Extract the [X, Y] coordinate from the center of the cell holding the provided text.  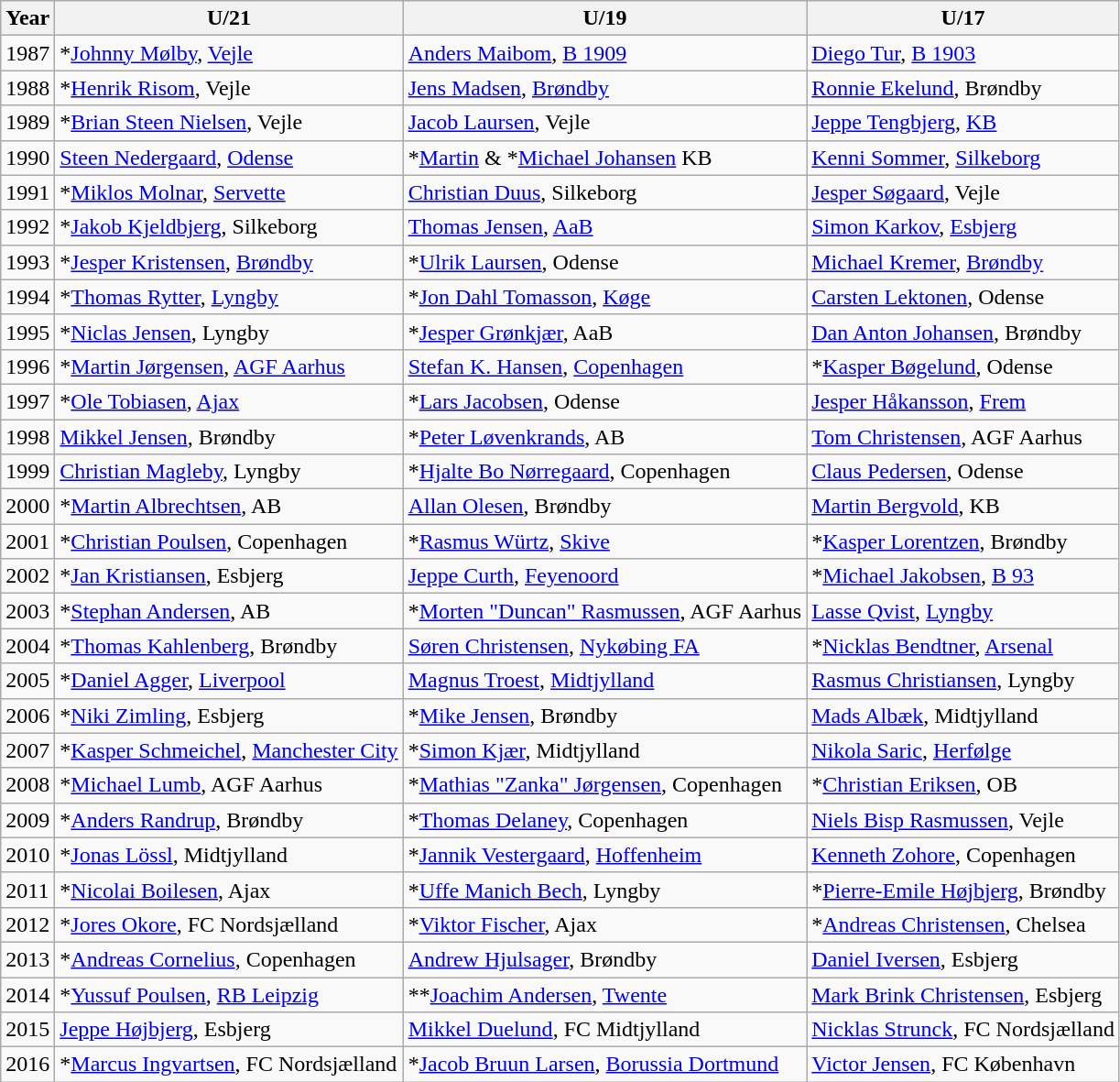
Victor Jensen, FC København [963, 1065]
2015 [27, 1030]
*Niki Zimling, Esbjerg [229, 716]
Thomas Jensen, AaB [604, 227]
2016 [27, 1065]
1996 [27, 366]
*Kasper Bøgelund, Odense [963, 366]
Dan Anton Johansen, Brøndby [963, 332]
1995 [27, 332]
*Michael Lumb, AGF Aarhus [229, 785]
*Jesper Kristensen, Brøndby [229, 262]
*Thomas Delaney, Copenhagen [604, 820]
2010 [27, 855]
Kenneth Zohore, Copenhagen [963, 855]
*Nicklas Bendtner, Arsenal [963, 646]
*Johnny Mølby, Vejle [229, 53]
*Pierre-Emile Højbjerg, Brøndby [963, 890]
Christian Magleby, Lyngby [229, 472]
*Jores Okore, FC Nordsjælland [229, 924]
Steen Nedergaard, Odense [229, 158]
*Thomas Kahlenberg, Brøndby [229, 646]
2012 [27, 924]
*Christian Poulsen, Copenhagen [229, 541]
U/21 [229, 18]
Jens Madsen, Brøndby [604, 88]
Mikkel Jensen, Brøndby [229, 437]
*Lars Jacobsen, Odense [604, 401]
Ronnie Ekelund, Brøndby [963, 88]
Simon Karkov, Esbjerg [963, 227]
Niels Bisp Rasmussen, Vejle [963, 820]
1988 [27, 88]
*Ulrik Laursen, Odense [604, 262]
*Morten "Duncan" Rasmussen, AGF Aarhus [604, 611]
*Jan Kristiansen, Esbjerg [229, 576]
Martin Bergvold, KB [963, 507]
*Nicolai Boilesen, Ajax [229, 890]
Mark Brink Christensen, Esbjerg [963, 994]
Jeppe Curth, Feyenoord [604, 576]
*Michael Jakobsen, B 93 [963, 576]
2005 [27, 681]
*Marcus Ingvartsen, FC Nordsjælland [229, 1065]
2009 [27, 820]
*Henrik Risom, Vejle [229, 88]
Søren Christensen, Nykøbing FA [604, 646]
*Miklos Molnar, Servette [229, 192]
*Niclas Jensen, Lyngby [229, 332]
Michael Kremer, Brøndby [963, 262]
U/19 [604, 18]
1992 [27, 227]
*Christian Eriksen, OB [963, 785]
1999 [27, 472]
Tom Christensen, AGF Aarhus [963, 437]
*Yussuf Poulsen, RB Leipzig [229, 994]
2004 [27, 646]
*Martin Jørgensen, AGF Aarhus [229, 366]
*Jon Dahl Tomasson, Køge [604, 297]
2006 [27, 716]
2011 [27, 890]
*Anders Randrup, Brøndby [229, 820]
Mikkel Duelund, FC Midtjylland [604, 1030]
Lasse Qvist, Lyngby [963, 611]
*Hjalte Bo Nørregaard, Copenhagen [604, 472]
Jeppe Højbjerg, Esbjerg [229, 1030]
Allan Olesen, Brøndby [604, 507]
*Jonas Lössl, Midtjylland [229, 855]
Carsten Lektonen, Odense [963, 297]
2014 [27, 994]
Mads Albæk, Midtjylland [963, 716]
2008 [27, 785]
2001 [27, 541]
2013 [27, 959]
Daniel Iversen, Esbjerg [963, 959]
*Rasmus Würtz, Skive [604, 541]
Jeppe Tengbjerg, KB [963, 123]
1990 [27, 158]
*Jacob Bruun Larsen, Borussia Dortmund [604, 1065]
*Kasper Schmeichel, Manchester City [229, 750]
Jesper Søgaard, Vejle [963, 192]
Stefan K. Hansen, Copenhagen [604, 366]
*Daniel Agger, Liverpool [229, 681]
*Martin Albrechtsen, AB [229, 507]
2003 [27, 611]
1989 [27, 123]
2007 [27, 750]
*Stephan Andersen, AB [229, 611]
Diego Tur, B 1903 [963, 53]
Anders Maibom, B 1909 [604, 53]
Christian Duus, Silkeborg [604, 192]
Jacob Laursen, Vejle [604, 123]
*Ole Tobiasen, Ajax [229, 401]
Year [27, 18]
*Thomas Rytter, Lyngby [229, 297]
1987 [27, 53]
*Jesper Grønkjær, AaB [604, 332]
*Jakob Kjeldbjerg, Silkeborg [229, 227]
Andrew Hjulsager, Brøndby [604, 959]
1994 [27, 297]
*Andreas Cornelius, Copenhagen [229, 959]
*Simon Kjær, Midtjylland [604, 750]
2002 [27, 576]
Nikola Saric, Herfølge [963, 750]
U/17 [963, 18]
*Uffe Manich Bech, Lyngby [604, 890]
Kenni Sommer, Silkeborg [963, 158]
*Viktor Fischer, Ajax [604, 924]
*Andreas Christensen, Chelsea [963, 924]
*Kasper Lorentzen, Brøndby [963, 541]
*Peter Løvenkrands, AB [604, 437]
*Mathias "Zanka" Jørgensen, Copenhagen [604, 785]
1997 [27, 401]
Jesper Håkansson, Frem [963, 401]
*Jannik Vestergaard, Hoffenheim [604, 855]
1998 [27, 437]
2000 [27, 507]
*Martin & *Michael Johansen KB [604, 158]
Claus Pedersen, Odense [963, 472]
*Mike Jensen, Brøndby [604, 716]
Nicklas Strunck, FC Nordsjælland [963, 1030]
**Joachim Andersen, Twente [604, 994]
1991 [27, 192]
1993 [27, 262]
Rasmus Christiansen, Lyngby [963, 681]
*Brian Steen Nielsen, Vejle [229, 123]
Magnus Troest, Midtjylland [604, 681]
